For the text-containing cell, return its midpoint in (x, y) coordinate format. 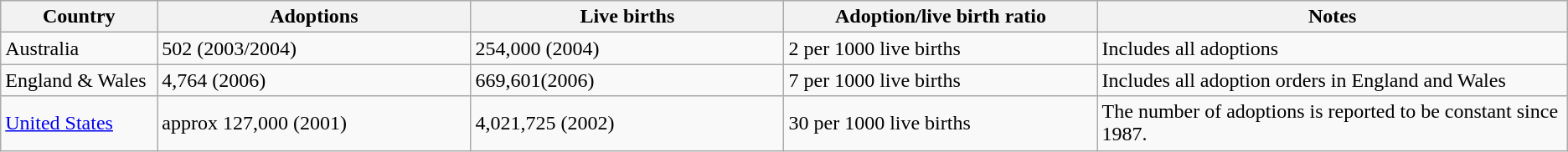
4,764 (2006) (314, 80)
502 (2003/2004) (314, 48)
Live births (627, 17)
Notes (1332, 17)
United States (79, 124)
669,601(2006) (627, 80)
approx 127,000 (2001) (314, 124)
4,021,725 (2002) (627, 124)
The number of adoptions is reported to be constant since 1987. (1332, 124)
Adoption/live birth ratio (941, 17)
Includes all adoption orders in England and Wales (1332, 80)
Australia (79, 48)
England & Wales (79, 80)
30 per 1000 live births (941, 124)
Adoptions (314, 17)
Country (79, 17)
2 per 1000 live births (941, 48)
254,000 (2004) (627, 48)
7 per 1000 live births (941, 80)
Includes all adoptions (1332, 48)
